For the text-containing cell, return its midpoint in [X, Y] coordinate format. 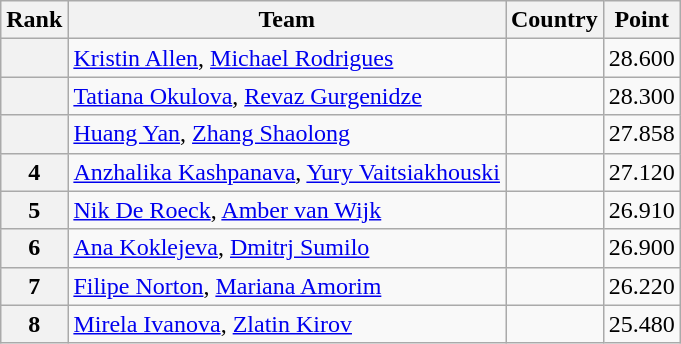
Filipe Norton, Mariana Amorim [287, 286]
28.300 [642, 96]
Ana Koklejeva, Dmitrj Sumilo [287, 248]
5 [34, 210]
Nik De Roeck, Amber van Wijk [287, 210]
26.900 [642, 248]
Kristin Allen, Michael Rodrigues [287, 58]
7 [34, 286]
25.480 [642, 324]
4 [34, 172]
26.910 [642, 210]
8 [34, 324]
Point [642, 20]
6 [34, 248]
Mirela Ivanova, Zlatin Kirov [287, 324]
Anzhalika Kashpanava, Yury Vaitsiakhouski [287, 172]
Rank [34, 20]
27.858 [642, 134]
Huang Yan, Zhang Shaolong [287, 134]
Team [287, 20]
Tatiana Okulova, Revaz Gurgenidze [287, 96]
Country [555, 20]
27.120 [642, 172]
26.220 [642, 286]
28.600 [642, 58]
